Extract the (X, Y) coordinate from the center of the cell holding the provided text.  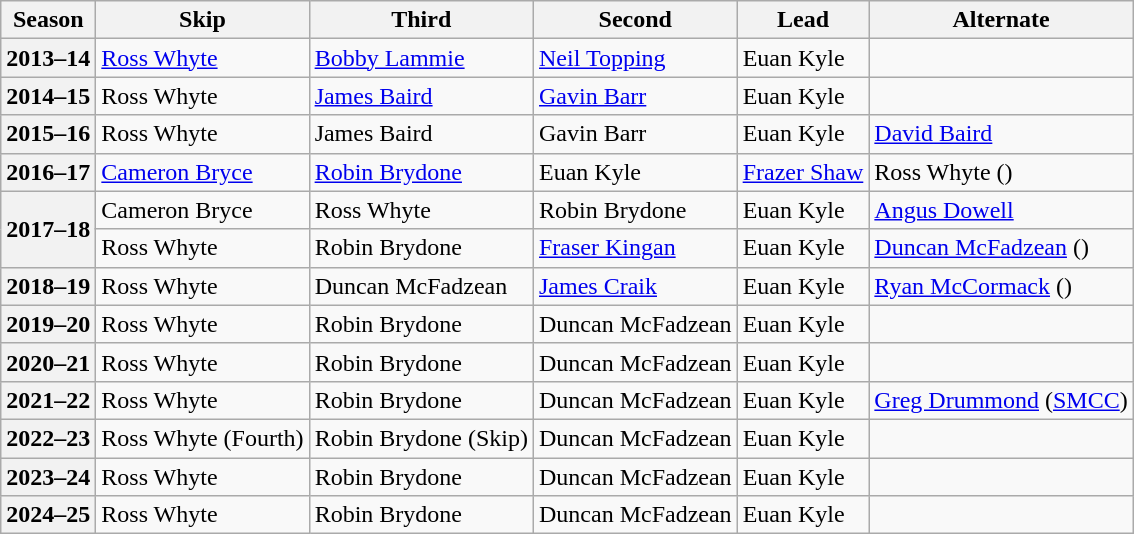
David Baird (1001, 134)
2013–14 (48, 58)
Fraser Kingan (635, 248)
Duncan McFadzean () (1001, 248)
2014–15 (48, 96)
Ross Whyte () (1001, 172)
Neil Topping (635, 58)
James Craik (635, 286)
2019–20 (48, 324)
Skip (202, 20)
2016–17 (48, 172)
Ross Whyte (Fourth) (202, 438)
Frazer Shaw (803, 172)
2020–21 (48, 362)
Angus Dowell (1001, 210)
Bobby Lammie (421, 58)
2021–22 (48, 400)
Third (421, 20)
2015–16 (48, 134)
2017–18 (48, 229)
Season (48, 20)
2024–25 (48, 515)
Ryan McCormack () (1001, 286)
2018–19 (48, 286)
Robin Brydone (Skip) (421, 438)
Greg Drummond (SMCC) (1001, 400)
2022–23 (48, 438)
2023–24 (48, 477)
Second (635, 20)
Lead (803, 20)
Alternate (1001, 20)
